Search for the cell housing the specified text and yield its (x, y) center coordinate. 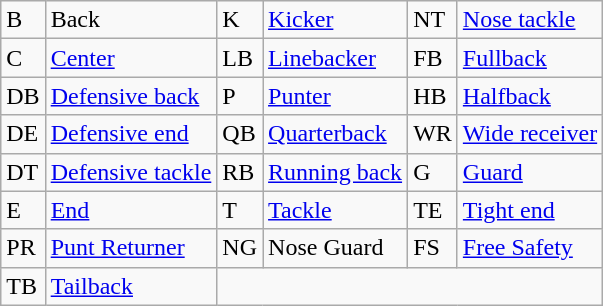
Punt Returner (131, 248)
Defensive back (131, 96)
Punter (336, 96)
LB (240, 58)
Nose tackle (530, 20)
TE (433, 210)
DE (23, 134)
C (23, 58)
Kicker (336, 20)
Tight end (530, 210)
RB (240, 172)
G (433, 172)
TB (23, 286)
Defensive tackle (131, 172)
Halfback (530, 96)
Guard (530, 172)
B (23, 20)
WR (433, 134)
Tackle (336, 210)
FB (433, 58)
Quarterback (336, 134)
FS (433, 248)
Center (131, 58)
HB (433, 96)
QB (240, 134)
Wide receiver (530, 134)
DT (23, 172)
DB (23, 96)
E (23, 210)
T (240, 210)
Back (131, 20)
Linebacker (336, 58)
P (240, 96)
Defensive end (131, 134)
Fullback (530, 58)
Nose Guard (336, 248)
NT (433, 20)
K (240, 20)
NG (240, 248)
Tailback (131, 286)
Free Safety (530, 248)
PR (23, 248)
Running back (336, 172)
End (131, 210)
